Identify which cell holds the provided text, then report its [X, Y] central coordinate. 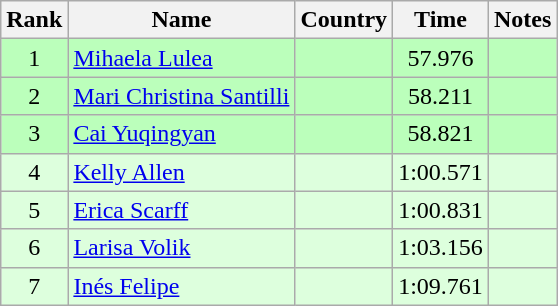
Name [182, 20]
Notes [522, 20]
58.211 [441, 96]
5 [34, 210]
Larisa Volik [182, 248]
Erica Scarff [182, 210]
Country [344, 20]
57.976 [441, 58]
58.821 [441, 134]
1 [34, 58]
Mihaela Lulea [182, 58]
Cai Yuqingyan [182, 134]
Rank [34, 20]
Mari Christina Santilli [182, 96]
3 [34, 134]
1:09.761 [441, 286]
6 [34, 248]
1:00.831 [441, 210]
1:03.156 [441, 248]
Kelly Allen [182, 172]
1:00.571 [441, 172]
7 [34, 286]
4 [34, 172]
Inés Felipe [182, 286]
Time [441, 20]
2 [34, 96]
